Output the (x, y) coordinate of the center of the cell containing the given text.  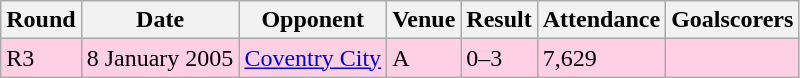
A (424, 58)
0–3 (499, 58)
Coventry City (313, 58)
7,629 (601, 58)
Attendance (601, 20)
Opponent (313, 20)
8 January 2005 (160, 58)
Date (160, 20)
R3 (41, 58)
Goalscorers (732, 20)
Result (499, 20)
Round (41, 20)
Venue (424, 20)
